Provide the [x, y] coordinate of the cell's center where the given text is located.  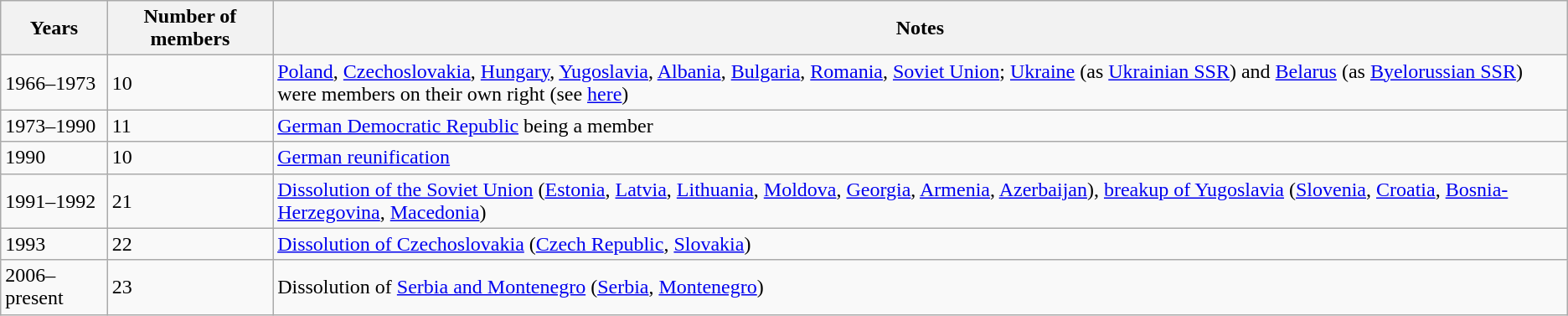
German reunification [921, 158]
1966–1973 [54, 82]
1991–1992 [54, 201]
1993 [54, 244]
21 [189, 201]
German Democratic Republic being a member [921, 126]
2006–present [54, 287]
Years [54, 28]
Dissolution of Serbia and Montenegro (Serbia, Montenegro) [921, 287]
Number of members [189, 28]
Dissolution of Czechoslovakia (Czech Republic, Slovakia) [921, 244]
22 [189, 244]
Notes [921, 28]
1990 [54, 158]
11 [189, 126]
1973–1990 [54, 126]
23 [189, 287]
